Output the (X, Y) coordinate of the center of the cell containing the given text.  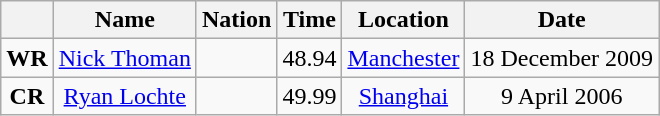
WR (27, 58)
48.94 (310, 58)
Manchester (404, 58)
Shanghai (404, 96)
Nation (236, 20)
Name (124, 20)
Location (404, 20)
Time (310, 20)
CR (27, 96)
Nick Thoman (124, 58)
18 December 2009 (562, 58)
49.99 (310, 96)
9 April 2006 (562, 96)
Ryan Lochte (124, 96)
Date (562, 20)
